Determine the (X, Y) coordinate at the center of the cell enclosing the given text.  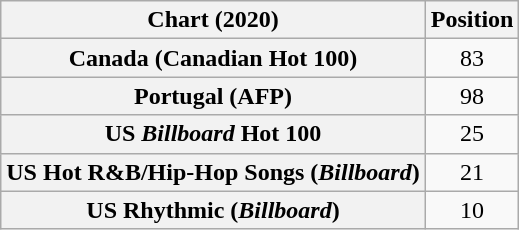
US Billboard Hot 100 (213, 134)
US Hot R&B/Hip-Hop Songs (Billboard) (213, 172)
10 (472, 210)
25 (472, 134)
Canada (Canadian Hot 100) (213, 58)
Chart (2020) (213, 20)
Portugal (AFP) (213, 96)
US Rhythmic (Billboard) (213, 210)
21 (472, 172)
Position (472, 20)
98 (472, 96)
83 (472, 58)
